For the text-containing cell, return its midpoint in (X, Y) coordinate format. 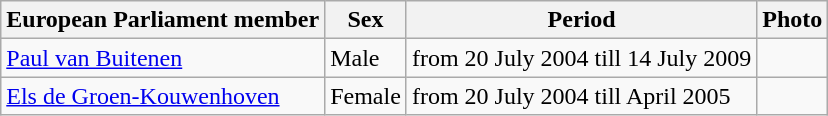
from 20 July 2004 till April 2005 (581, 96)
European Parliament member (163, 20)
from 20 July 2004 till 14 July 2009 (581, 58)
Period (581, 20)
Paul van Buitenen (163, 58)
Female (366, 96)
Photo (792, 20)
Els de Groen-Kouwenhoven (163, 96)
Male (366, 58)
Sex (366, 20)
